Return (X, Y) of the center of cell containing provided text 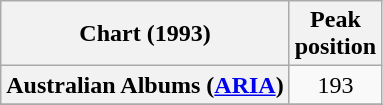
193 (335, 85)
Chart (1993) (145, 34)
Australian Albums (ARIA) (145, 85)
Peakposition (335, 34)
